Pinpoint the cell where the given text exists, returning its [x, y] midpoint coordinate. 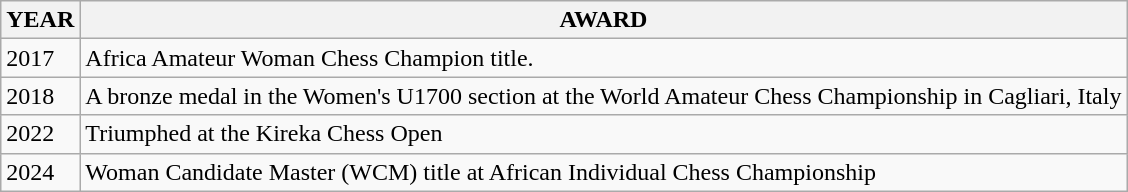
Woman Candidate Master (WCM) title at African Individual Chess Championship [604, 172]
2024 [40, 172]
2018 [40, 96]
2022 [40, 134]
YEAR [40, 20]
2017 [40, 58]
AWARD [604, 20]
A bronze medal in the Women's U1700 section at the World Amateur Chess Championship in Cagliari, Italy [604, 96]
Africa Amateur Woman Chess Champion title. [604, 58]
Triumphed at the Kireka Chess Open [604, 134]
